Capture the cell that displays the provided text and extract its (X, Y) central coordinate. 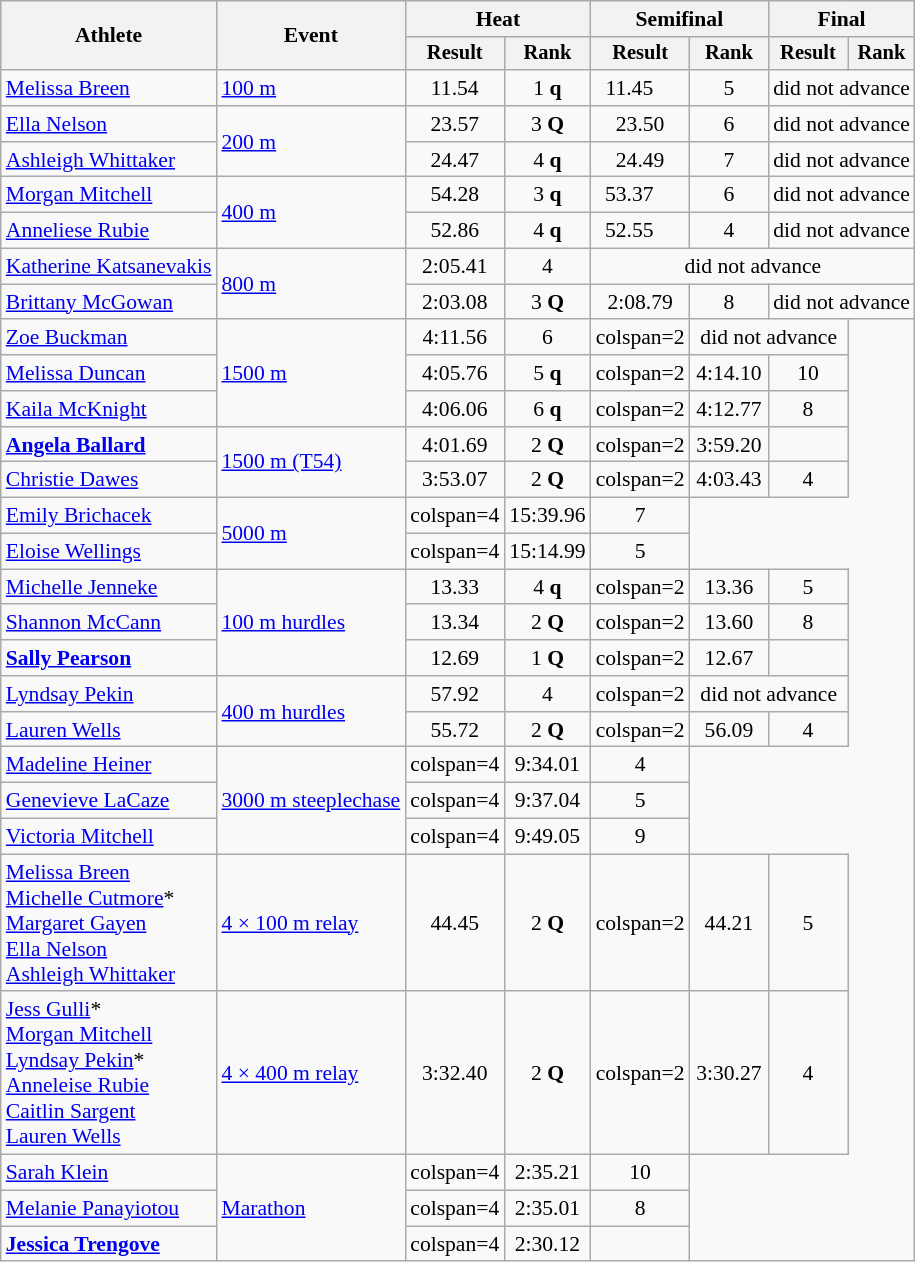
Jessica Trengove (109, 1244)
13.33 (454, 587)
Madeline Heiner (109, 765)
Melissa Duncan (109, 373)
2:35.01 (547, 1209)
44.21 (730, 923)
15:14.99 (547, 552)
13.34 (454, 623)
Zoe Buckman (109, 338)
Sarah Klein (109, 1173)
200 m (310, 142)
3:32.40 (454, 1074)
Ashleigh Whittaker (109, 160)
12.69 (454, 658)
100 m (310, 88)
2:05.41 (454, 267)
9:37.04 (547, 801)
400 m hurdles (310, 712)
57.92 (454, 694)
Katherine Katsanevakis (109, 267)
1500 m (T54) (310, 462)
Athlete (109, 36)
100 m hurdles (310, 622)
44.45 (454, 923)
800 m (310, 284)
Ella Nelson (109, 124)
9:49.05 (547, 837)
12.67 (730, 658)
Morgan Mitchell (109, 195)
52.55 (640, 231)
52.86 (454, 231)
Event (310, 36)
Michelle Jenneke (109, 587)
Sally Pearson (109, 658)
2:30.12 (547, 1244)
Brittany McGowan (109, 302)
400 m (310, 212)
1 q (547, 88)
Lauren Wells (109, 730)
Marathon (310, 1208)
55.72 (454, 730)
5 q (547, 373)
Emily Brichacek (109, 516)
4 × 100 m relay (310, 923)
24.49 (640, 160)
Semifinal (680, 19)
Melissa Breen (109, 88)
4:01.69 (454, 445)
54.28 (454, 195)
15:39.96 (547, 516)
53.37 (640, 195)
Final (842, 19)
Shannon McCann (109, 623)
9 (640, 837)
5000 m (310, 534)
Christie Dawes (109, 480)
Kaila McKnight (109, 409)
2:35.21 (547, 1173)
4:12.77 (730, 409)
Melissa BreenMichelle Cutmore*Margaret GayenElla NelsonAshleigh Whittaker (109, 923)
Genevieve LaCaze (109, 801)
13.60 (730, 623)
1500 m (310, 374)
9:34.01 (547, 765)
13.36 (730, 587)
4:06.06 (454, 409)
1 Q (547, 658)
Jess Gulli*Morgan MitchellLyndsay Pekin*Anneleise RubieCaitlin SargentLauren Wells (109, 1074)
23.57 (454, 124)
4:11.56 (454, 338)
6 q (547, 409)
56.09 (730, 730)
Melanie Panayiotou (109, 1209)
Angela Ballard (109, 445)
11.54 (454, 88)
3:59.20 (730, 445)
Lyndsay Pekin (109, 694)
3000 m steeplechase (310, 800)
Heat (498, 19)
3 q (547, 195)
Anneliese Rubie (109, 231)
4:14.10 (730, 373)
2:08.79 (640, 302)
4:03.43 (730, 480)
2:03.08 (454, 302)
11.45 (640, 88)
4 × 400 m relay (310, 1074)
4:05.76 (454, 373)
3:53.07 (454, 480)
Victoria Mitchell (109, 837)
Eloise Wellings (109, 552)
23.50 (640, 124)
3:30.27 (730, 1074)
24.47 (454, 160)
